Provide the (X, Y) coordinate of the cell's center where the given text is located.  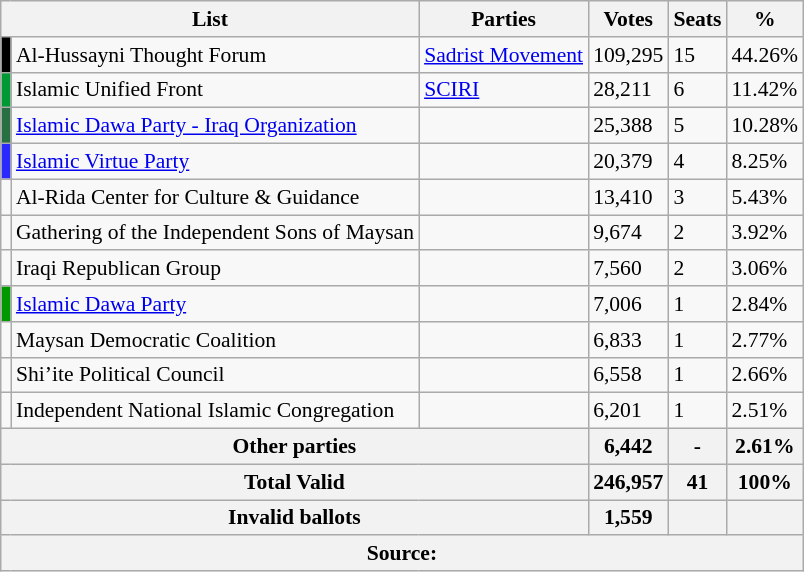
6,558 (628, 375)
% (764, 19)
9,674 (628, 233)
1,559 (628, 518)
Islamic Unified Front (215, 90)
100% (764, 482)
List (210, 19)
109,295 (628, 55)
13,410 (628, 197)
Islamic Dawa Party - Iraq Organization (215, 126)
41 (697, 482)
7,006 (628, 304)
6,201 (628, 411)
5 (697, 126)
6,442 (628, 447)
Seats (697, 19)
Iraqi Republican Group (215, 269)
Al-Hussayni Thought Forum (215, 55)
8.25% (764, 162)
15 (697, 55)
5.43% (764, 197)
2.51% (764, 411)
Al-Rida Center for Culture & Guidance (215, 197)
20,379 (628, 162)
SCIRI (504, 90)
Shi’ite Political Council (215, 375)
- (697, 447)
3.92% (764, 233)
6 (697, 90)
2.84% (764, 304)
6,833 (628, 340)
7,560 (628, 269)
Islamic Dawa Party (215, 304)
2.61% (764, 447)
246,957 (628, 482)
Independent National Islamic Congregation (215, 411)
Sadrist Movement (504, 55)
3 (697, 197)
4 (697, 162)
44.26% (764, 55)
28,211 (628, 90)
Total Valid (294, 482)
3.06% (764, 269)
Other parties (294, 447)
Parties (504, 19)
2.66% (764, 375)
Gathering of the Independent Sons of Maysan (215, 233)
10.28% (764, 126)
Islamic Virtue Party (215, 162)
Source: (402, 554)
2.77% (764, 340)
Invalid ballots (294, 518)
Maysan Democratic Coalition (215, 340)
11.42% (764, 90)
25,388 (628, 126)
Votes (628, 19)
